Find where the given text appears and provide that cell's center as [X, Y] coordinate. 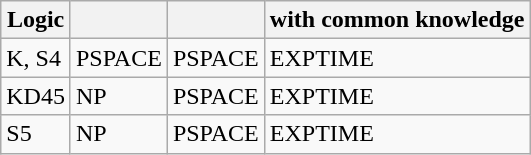
S5 [36, 134]
K, S4 [36, 58]
KD45 [36, 96]
Logic [36, 20]
with common knowledge [397, 20]
